Search for the cell housing the specified text and yield its [x, y] center coordinate. 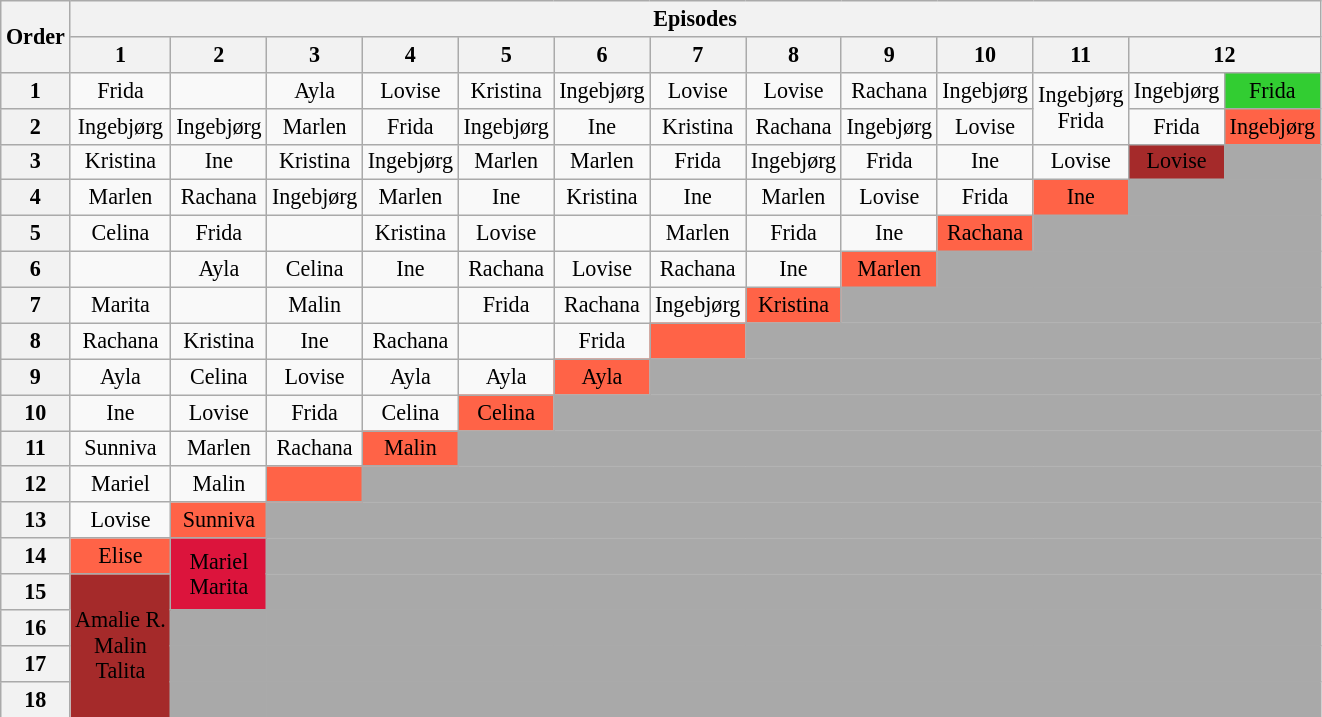
Episodes [695, 18]
IngebjørgFrida [1081, 108]
18 [36, 699]
Order [36, 36]
Amalie R.MalinTalita [120, 644]
Elise [120, 556]
13 [36, 520]
17 [36, 663]
Mariel [120, 484]
16 [36, 627]
14 [36, 556]
MarielMarita [219, 574]
15 [36, 591]
Marita [120, 305]
